Capture the cell that displays the provided text and extract its [X, Y] central coordinate. 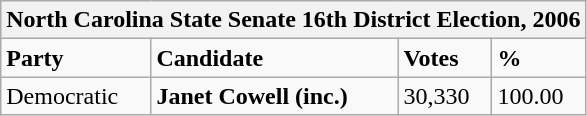
Candidate [274, 58]
North Carolina State Senate 16th District Election, 2006 [294, 20]
Votes [445, 58]
Janet Cowell (inc.) [274, 96]
30,330 [445, 96]
Party [76, 58]
Democratic [76, 96]
% [539, 58]
100.00 [539, 96]
